Scan for the cell matching the given text and deliver its (X, Y) coordinate at center. 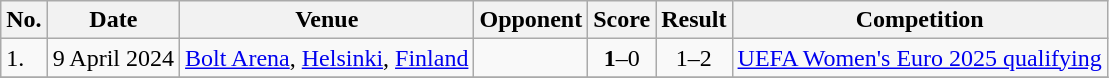
1–0 (622, 58)
1–2 (694, 58)
No. (24, 20)
UEFA Women's Euro 2025 qualifying (920, 58)
Opponent (531, 20)
1. (24, 58)
Venue (327, 20)
Date (113, 20)
9 April 2024 (113, 58)
Competition (920, 20)
Result (694, 20)
Score (622, 20)
Bolt Arena, Helsinki, Finland (327, 58)
